Detect which cell encompasses the target text, then output its (x, y) center coordinate. 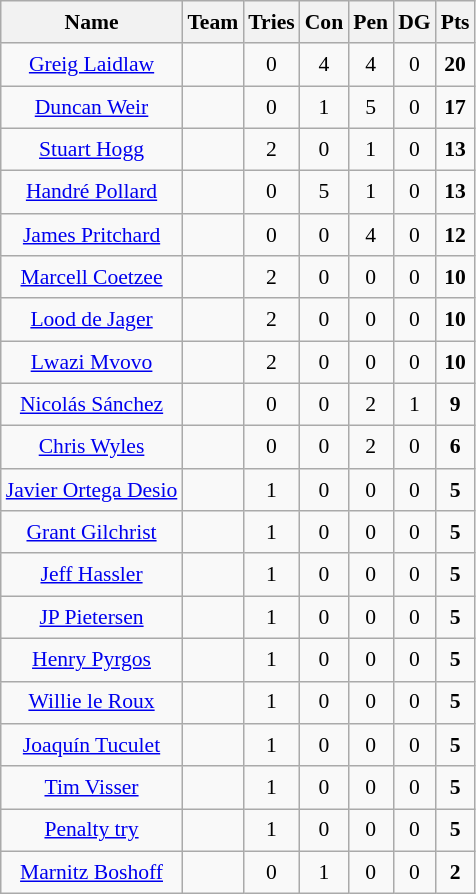
Chris Wyles (92, 448)
Grant Gilchrist (92, 532)
James Pritchard (92, 236)
Name (92, 22)
Tim Visser (92, 788)
JP Pietersen (92, 618)
DG (414, 22)
Joaquín Tuculet (92, 746)
Tries (271, 22)
6 (456, 448)
Marcell Coetzee (92, 278)
Duncan Weir (92, 108)
Henry Pyrgos (92, 660)
Lood de Jager (92, 320)
12 (456, 236)
20 (456, 66)
Jeff Hassler (92, 576)
Greig Laidlaw (92, 66)
Javier Ortega Desio (92, 490)
17 (456, 108)
Lwazi Mvovo (92, 362)
Handré Pollard (92, 192)
Team (212, 22)
Nicolás Sánchez (92, 406)
Con (324, 22)
Pen (370, 22)
Stuart Hogg (92, 150)
9 (456, 406)
Marnitz Boshoff (92, 872)
Willie le Roux (92, 702)
Penalty try (92, 830)
Pts (456, 22)
